From the cell containing the given text, extract its center point as [x, y] coordinate. 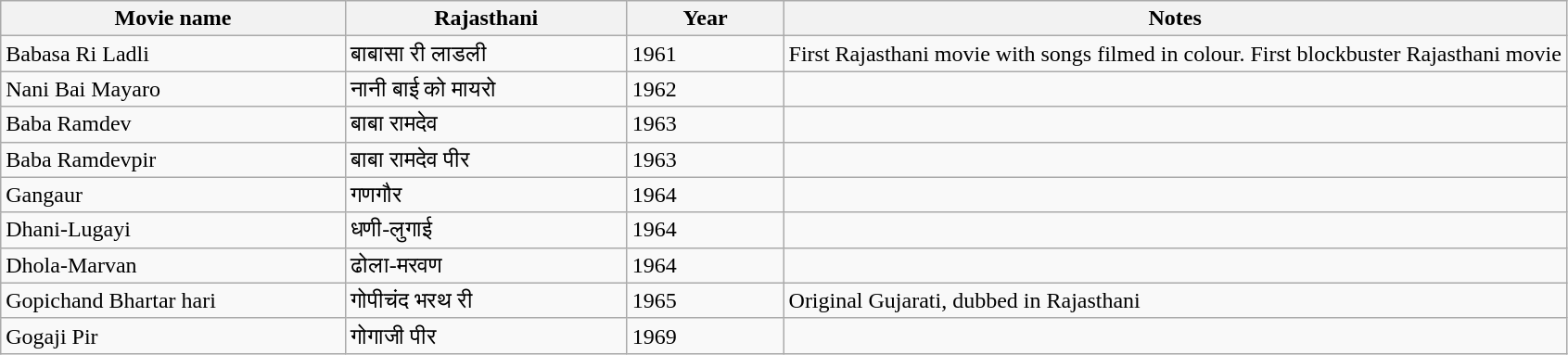
Gogaji Pir [172, 336]
ढोला-मरवण [486, 265]
बाबासा री लाडली [486, 54]
बाबा रामदेव [486, 124]
1961 [705, 54]
Babasa Ri Ladli [172, 54]
नानी बाई को मायरो [486, 89]
First Rajasthani movie with songs filmed in colour. First blockbuster Rajasthani movie [1175, 54]
1962 [705, 89]
गोगाजी पीर [486, 336]
Gopichand Bhartar hari [172, 300]
Baba Ramdev [172, 124]
Nani Bai Mayaro [172, 89]
Baba Ramdevpir [172, 159]
गणगौर [486, 195]
Gangaur [172, 195]
धणी-लुगाई [486, 230]
बाबा रामदेव पीर [486, 159]
Movie name [172, 19]
Rajasthani [486, 19]
गोपीचंद भरथ री [486, 300]
Dhani-Lugayi [172, 230]
1969 [705, 336]
Year [705, 19]
Notes [1175, 19]
Dhola-Marvan [172, 265]
1965 [705, 300]
Original Gujarati, dubbed in Rajasthani [1175, 300]
